Capture the cell that displays the provided text and extract its (x, y) central coordinate. 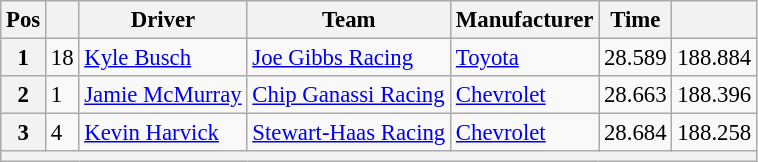
Toyota (525, 58)
Driver (163, 20)
28.684 (636, 133)
Manufacturer (525, 20)
3 (24, 133)
4 (62, 133)
188.884 (714, 58)
Kevin Harvick (163, 133)
Stewart-Haas Racing (349, 133)
Kyle Busch (163, 58)
28.663 (636, 95)
Pos (24, 20)
Time (636, 20)
188.258 (714, 133)
Chip Ganassi Racing (349, 95)
188.396 (714, 95)
28.589 (636, 58)
Team (349, 20)
Joe Gibbs Racing (349, 58)
2 (24, 95)
Jamie McMurray (163, 95)
18 (62, 58)
